Determine the (X, Y) coordinate at the center of the cell enclosing the given text.  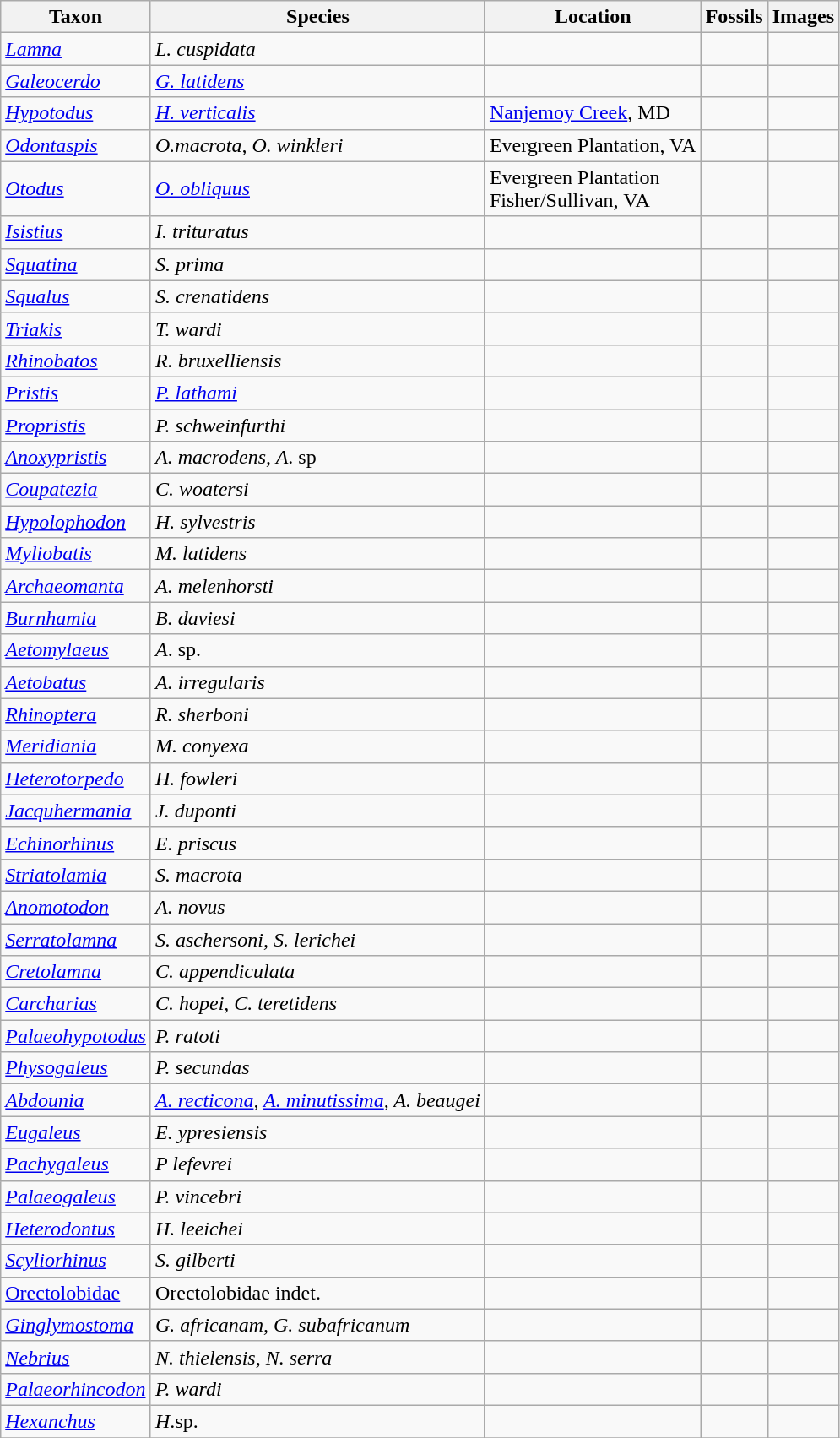
Scyliorhinus (76, 1261)
Propristis (76, 425)
M. conyexa (317, 746)
C. hopei, C. teretidens (317, 1004)
A. macrodens, A. sp (317, 458)
Meridiania (76, 746)
H.sp. (317, 1421)
C. woatersi (317, 490)
Heterodontus (76, 1229)
Coupatezia (76, 490)
Eugaleus (76, 1132)
Anomotodon (76, 907)
Jacquhermania (76, 811)
Fossils (734, 17)
E. priscus (317, 843)
Hypotodus (76, 113)
Burnhamia (76, 618)
Taxon (76, 17)
P lefevrei (317, 1164)
G. africanam, G. subafricanum (317, 1325)
Pachygaleus (76, 1164)
Squalus (76, 296)
M. latidens (317, 554)
Heterotorpedo (76, 779)
A. sp. (317, 650)
J. duponti (317, 811)
Aetomylaeus (76, 650)
A. novus (317, 907)
Aetobatus (76, 682)
Orectolobidae indet. (317, 1293)
G. latidens (317, 81)
Abdounia (76, 1100)
Hexanchus (76, 1421)
Palaeogaleus (76, 1197)
P. vincebri (317, 1197)
S. crenatidens (317, 296)
H. fowleri (317, 779)
A. recticona, A. minutissima, A. beaugei (317, 1100)
Serratolamna (76, 940)
H. leeichei (317, 1229)
R. bruxelliensis (317, 361)
O.macrota, O. winkleri (317, 145)
P. wardi (317, 1389)
T. wardi (317, 328)
Location (593, 17)
L. cuspidata (317, 49)
Lamna (76, 49)
S. prima (317, 264)
Orectolobidae (76, 1293)
A. irregularis (317, 682)
A. melenhorsti (317, 586)
Hypolophodon (76, 522)
Striatolamia (76, 875)
Palaeorhincodon (76, 1389)
O. obliquus (317, 189)
S. gilberti (317, 1261)
Carcharias (76, 1004)
S. aschersoni, S. lerichei (317, 940)
Nanjemoy Creek, MD (593, 113)
Ginglymostoma (76, 1325)
S. macrota (317, 875)
P. lathami (317, 393)
Myliobatis (76, 554)
Species (317, 17)
C. appendiculata (317, 972)
Isistius (76, 232)
Palaeohypotodus (76, 1036)
Pristis (76, 393)
Evergreen Plantation, VA (593, 145)
E. ypresiensis (317, 1132)
Evergreen PlantationFisher/Sullivan, VA (593, 189)
Rhinoptera (76, 714)
Nebrius (76, 1357)
Echinorhinus (76, 843)
Triakis (76, 328)
P. secundas (317, 1068)
Images (803, 17)
Otodus (76, 189)
Cretolamna (76, 972)
Physogaleus (76, 1068)
Squatina (76, 264)
P. ratoti (317, 1036)
Galeocerdo (76, 81)
R. sherboni (317, 714)
Odontaspis (76, 145)
H. sylvestris (317, 522)
P. schweinfurthi (317, 425)
Anoxypristis (76, 458)
I. trituratus (317, 232)
Archaeomanta (76, 586)
N. thielensis, N. serra (317, 1357)
B. daviesi (317, 618)
Rhinobatos (76, 361)
H. verticalis (317, 113)
